Determine the [x, y] coordinate at the center of the cell enclosing the given text.  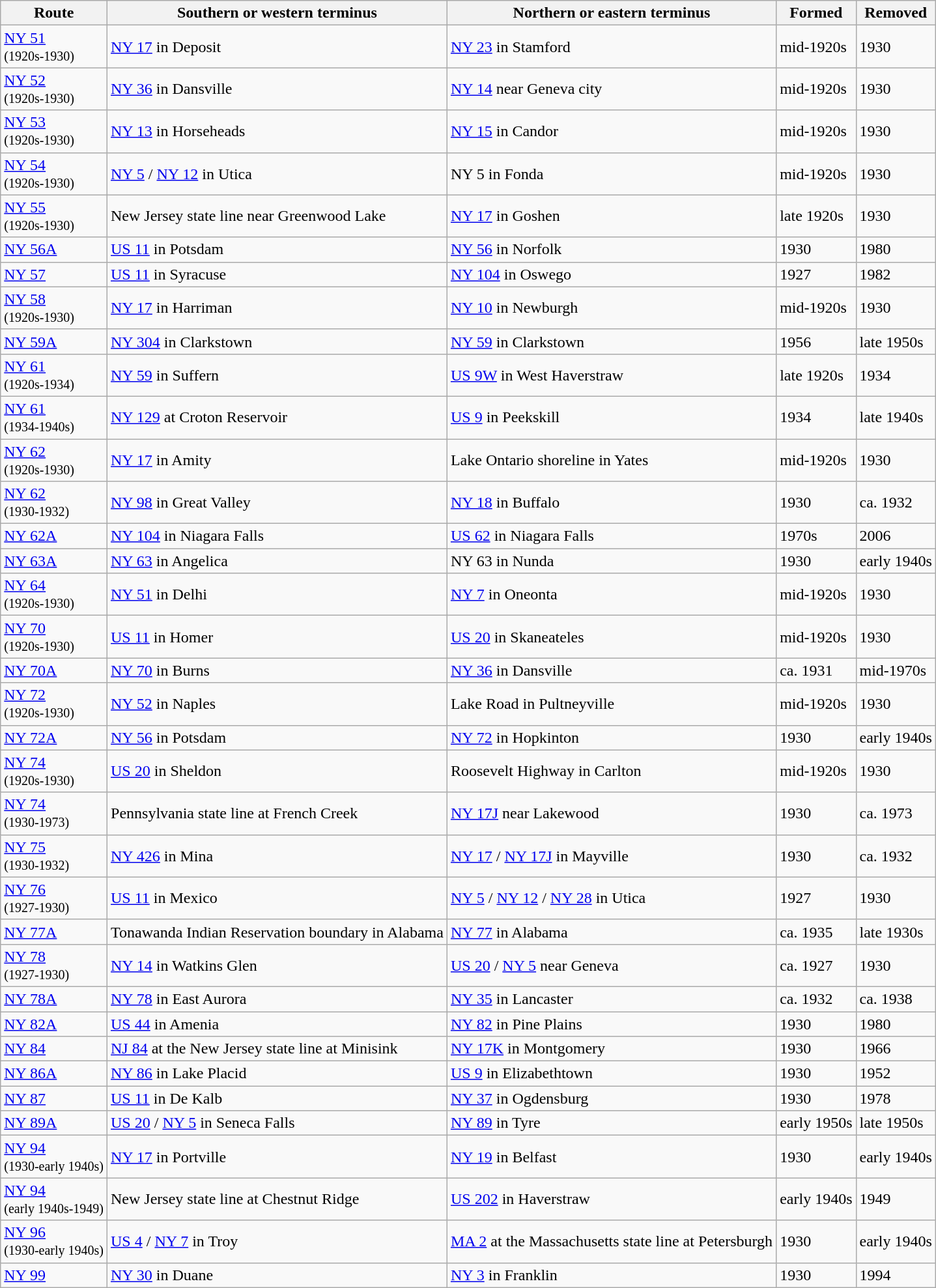
NY 82A [54, 1023]
US 62 in Niagara Falls [611, 536]
Route [54, 13]
NY 53(1920s-1930) [54, 132]
US 11 in Homer [277, 637]
NY 17J near Lakewood [611, 813]
NJ 84 at the New Jersey state line at Minisink [277, 1049]
NY 57 [54, 274]
NY 63 in Angelica [277, 561]
early 1950s [816, 1123]
NY 104 in Oswego [611, 274]
NY 77 in Alabama [611, 932]
NY 52 in Naples [277, 704]
1982 [896, 274]
Formed [816, 13]
NY 59A [54, 341]
NY 56A [54, 250]
1949 [896, 1199]
NY 17 in Deposit [277, 47]
NY 70(1920s-1930) [54, 637]
ca. 1927 [816, 966]
US 9 in Peekskill [611, 417]
NY 14 in Watkins Glen [277, 966]
NY 51(1920s-1930) [54, 47]
ca. 1973 [896, 813]
late 1930s [896, 932]
US 11 in Syracuse [277, 274]
ca. 1935 [816, 932]
NY 37 in Ogdensburg [611, 1098]
New Jersey state line at Chestnut Ridge [277, 1199]
NY 72 in Hopkinton [611, 737]
NY 129 at Croton Reservoir [277, 417]
NY 82 in Pine Plains [611, 1023]
Removed [896, 13]
1952 [896, 1074]
NY 63A [54, 561]
NY 94(1930-early 1940s) [54, 1157]
NY 98 in Great Valley [277, 503]
1956 [816, 341]
ca. 1938 [896, 999]
New Jersey state line near Greenwood Lake [277, 216]
NY 104 in Niagara Falls [277, 536]
Lake Ontario shoreline in Yates [611, 460]
US 20 / NY 5 in Seneca Falls [277, 1123]
NY 7 in Oneonta [611, 594]
NY 63 in Nunda [611, 561]
US 11 in Potsdam [277, 250]
US 11 in De Kalb [277, 1098]
NY 72(1920s-1930) [54, 704]
US 4 / NY 7 in Troy [277, 1242]
Southern or western terminus [277, 13]
2006 [896, 536]
NY 30 in Duane [277, 1275]
US 20 in Skaneateles [611, 637]
US 20 / NY 5 near Geneva [611, 966]
NY 56 in Potsdam [277, 737]
NY 19 in Belfast [611, 1157]
1966 [896, 1049]
NY 5 in Fonda [611, 173]
US 20 in Sheldon [277, 771]
NY 86 in Lake Placid [277, 1074]
NY 84 [54, 1049]
NY 17 / NY 17J in Mayville [611, 856]
US 44 in Amenia [277, 1023]
NY 5 / NY 12 / NY 28 in Utica [611, 898]
NY 99 [54, 1275]
Northern or eastern terminus [611, 13]
NY 77A [54, 932]
NY 74(1920s-1930) [54, 771]
NY 78A [54, 999]
Pennsylvania state line at French Creek [277, 813]
NY 17 in Harriman [277, 308]
NY 35 in Lancaster [611, 999]
NY 74(1930-1973) [54, 813]
NY 87 [54, 1098]
NY 58(1920s-1930) [54, 308]
NY 64(1920s-1930) [54, 594]
NY 17 in Amity [277, 460]
NY 78(1927-1930) [54, 966]
Lake Road in Pultneyville [611, 704]
NY 55(1920s-1930) [54, 216]
ca. 1931 [816, 670]
NY 3 in Franklin [611, 1275]
NY 14 near Geneva city [611, 89]
NY 72A [54, 737]
NY 61(1920s-1934) [54, 375]
NY 89 in Tyre [611, 1123]
NY 15 in Candor [611, 132]
NY 70A [54, 670]
US 9W in West Haverstraw [611, 375]
NY 96(1930-early 1940s) [54, 1242]
NY 61(1934-1940s) [54, 417]
NY 5 / NY 12 in Utica [277, 173]
NY 76(1927-1930) [54, 898]
NY 78 in East Aurora [277, 999]
NY 52(1920s-1930) [54, 89]
NY 86A [54, 1074]
NY 70 in Burns [277, 670]
US 11 in Mexico [277, 898]
NY 18 in Buffalo [611, 503]
NY 59 in Clarkstown [611, 341]
NY 17 in Portville [277, 1157]
NY 426 in Mina [277, 856]
NY 51 in Delhi [277, 594]
NY 304 in Clarkstown [277, 341]
US 202 in Haverstraw [611, 1199]
1978 [896, 1098]
mid-1970s [896, 670]
US 9 in Elizabethtown [611, 1074]
NY 13 in Horseheads [277, 132]
NY 10 in Newburgh [611, 308]
NY 62A [54, 536]
NY 23 in Stamford [611, 47]
NY 17 in Goshen [611, 216]
NY 62(1930-1932) [54, 503]
1994 [896, 1275]
NY 62(1920s-1930) [54, 460]
Tonawanda Indian Reservation boundary in Alabama [277, 932]
MA 2 at the Massachusetts state line at Petersburgh [611, 1242]
NY 17K in Montgomery [611, 1049]
NY 54(1920s-1930) [54, 173]
NY 75(1930-1932) [54, 856]
late 1940s [896, 417]
NY 59 in Suffern [277, 375]
NY 89A [54, 1123]
NY 56 in Norfolk [611, 250]
Roosevelt Highway in Carlton [611, 771]
1970s [816, 536]
NY 94(early 1940s-1949) [54, 1199]
